Return the (X, Y) coordinate for the center point of the cell that contains the specified text.  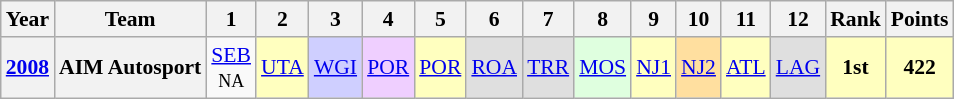
4 (388, 19)
Rank (856, 19)
7 (548, 19)
6 (494, 19)
1st (856, 68)
NJ1 (654, 68)
AIM Autosport (130, 68)
8 (602, 19)
SEBNA (231, 68)
ROA (494, 68)
5 (440, 19)
12 (798, 19)
1 (231, 19)
LAG (798, 68)
TRR (548, 68)
Points (920, 19)
WGI (336, 68)
Year (28, 19)
422 (920, 68)
ATL (746, 68)
UTA (282, 68)
11 (746, 19)
MOS (602, 68)
3 (336, 19)
9 (654, 19)
Team (130, 19)
2008 (28, 68)
10 (698, 19)
NJ2 (698, 68)
2 (282, 19)
